Identify which cell holds the provided text, then report its (X, Y) central coordinate. 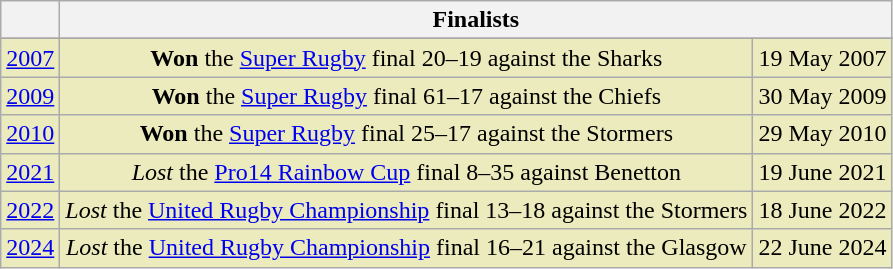
Lost the Pro14 Rainbow Cup final 8–35 against Benetton (406, 172)
Lost the United Rugby Championship final 16–21 against the Glasgow (406, 248)
29 May 2010 (822, 134)
Won the Super Rugby final 61–17 against the Chiefs (406, 96)
2007 (30, 58)
Finalists (476, 20)
19 June 2021 (822, 172)
2022 (30, 210)
2009 (30, 96)
30 May 2009 (822, 96)
2024 (30, 248)
19 May 2007 (822, 58)
Lost the United Rugby Championship final 13–18 against the Stormers (406, 210)
Won the Super Rugby final 25–17 against the Stormers (406, 134)
22 June 2024 (822, 248)
18 June 2022 (822, 210)
Won the Super Rugby final 20–19 against the Sharks (406, 58)
2021 (30, 172)
2010 (30, 134)
